Determine the (x, y) coordinate at the center of the cell enclosing the given text.  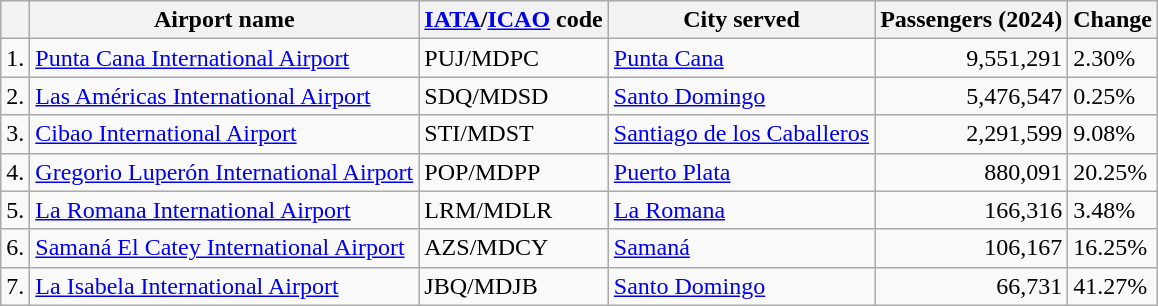
Airport name (224, 20)
Change (1113, 20)
POP/MDPP (514, 172)
LRM/MDLR (514, 210)
La Romana (741, 210)
La Romana International Airport (224, 210)
Passengers (2024) (972, 20)
6. (16, 248)
Puerto Plata (741, 172)
106,167 (972, 248)
5. (16, 210)
Cibao International Airport (224, 134)
IATA/ICAO code (514, 20)
9,551,291 (972, 58)
20.25% (1113, 172)
2. (16, 96)
PUJ/MDPC (514, 58)
41.27% (1113, 286)
2,291,599 (972, 134)
Samaná (741, 248)
Punta Cana (741, 58)
9.08% (1113, 134)
Gregorio Luperón International Airport (224, 172)
1. (16, 58)
16.25% (1113, 248)
7. (16, 286)
SDQ/MDSD (514, 96)
Samaná El Catey International Airport (224, 248)
STI/MDST (514, 134)
City served (741, 20)
La Isabela International Airport (224, 286)
Punta Cana International Airport (224, 58)
880,091 (972, 172)
JBQ/MDJB (514, 286)
AZS/MDCY (514, 248)
2.30% (1113, 58)
3.48% (1113, 210)
Las Américas International Airport (224, 96)
Santiago de los Caballeros (741, 134)
4. (16, 172)
3. (16, 134)
166,316 (972, 210)
5,476,547 (972, 96)
66,731 (972, 286)
0.25% (1113, 96)
